Determine the (x, y) coordinate at the center of the cell enclosing the given text.  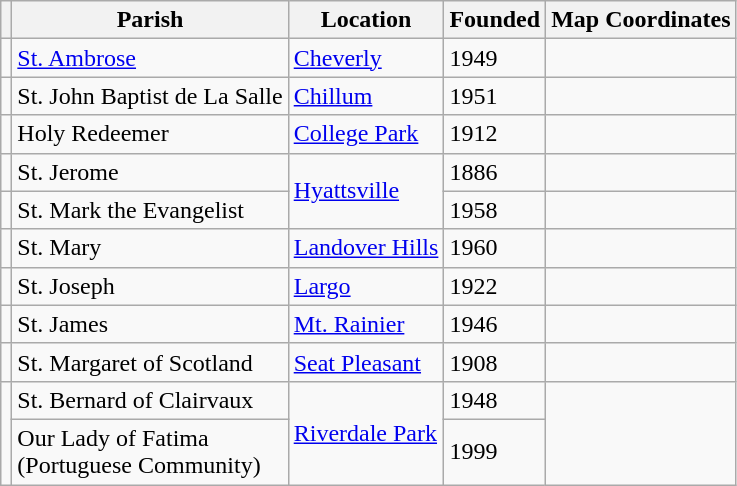
1949 (495, 58)
Riverdale Park (366, 432)
Location (366, 20)
Largo (366, 286)
Our Lady of Fatima (Portuguese Community) (150, 452)
1946 (495, 324)
Founded (495, 20)
Hyattsville (366, 191)
1960 (495, 248)
Cheverly (366, 58)
Parish (150, 20)
St. Jerome (150, 172)
St. Mark the Evangelist (150, 210)
St. John Baptist de La Salle (150, 96)
College Park (366, 134)
Landover Hills (366, 248)
Map Coordinates (641, 20)
1908 (495, 362)
St. Margaret of Scotland (150, 362)
1912 (495, 134)
St. James (150, 324)
St. Mary (150, 248)
1886 (495, 172)
1999 (495, 452)
1922 (495, 286)
1951 (495, 96)
St. Joseph (150, 286)
St. Bernard of Clairvaux (150, 400)
Chillum (366, 96)
Seat Pleasant (366, 362)
Holy Redeemer (150, 134)
Mt. Rainier (366, 324)
1958 (495, 210)
1948 (495, 400)
St. Ambrose (150, 58)
